Provide the [x, y] coordinate of the cell's center where the given text is located.  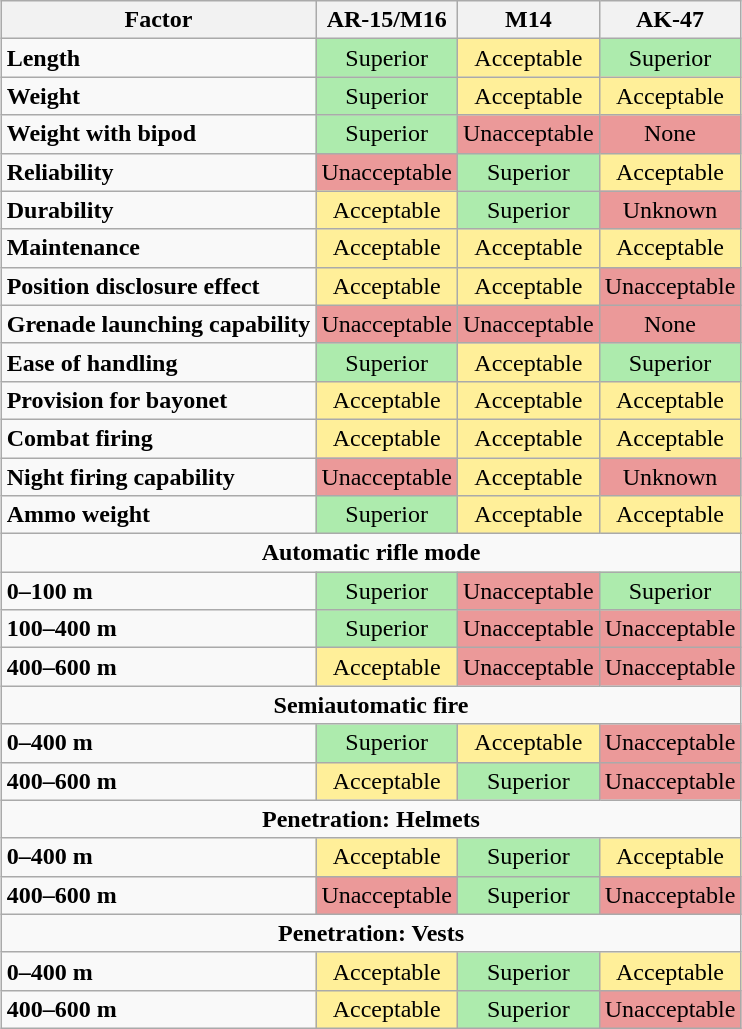
Night firing capability [158, 477]
Durability [158, 210]
Semiautomatic fire [371, 705]
AR-15/M16 [387, 20]
0–100 m [158, 591]
Reliability [158, 172]
Penetration: Vests [371, 933]
Factor [158, 20]
M14 [529, 20]
Weight with bipod [158, 134]
Automatic rifle mode [371, 553]
Maintenance [158, 248]
Ease of handling [158, 362]
Length [158, 58]
100–400 m [158, 629]
Penetration: Helmets [371, 819]
Position disclosure effect [158, 286]
AK-47 [670, 20]
Weight [158, 96]
Ammo weight [158, 515]
Grenade launching capability [158, 324]
Combat firing [158, 438]
Provision for bayonet [158, 400]
